For the text-containing cell, return its midpoint in (x, y) coordinate format. 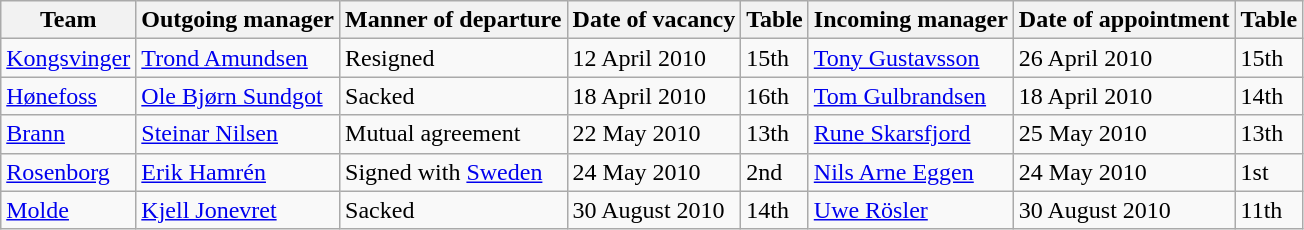
Ole Bjørn Sundgot (238, 96)
Outgoing manager (238, 20)
Trond Amundsen (238, 58)
Signed with Sweden (454, 172)
12 April 2010 (654, 58)
Hønefoss (68, 96)
Team (68, 20)
Kjell Jonevret (238, 210)
11th (1269, 210)
Mutual agreement (454, 134)
Resigned (454, 58)
2nd (775, 172)
Steinar Nilsen (238, 134)
16th (775, 96)
Incoming manager (910, 20)
Date of appointment (1124, 20)
Rosenborg (68, 172)
Uwe Rösler (910, 210)
Manner of departure (454, 20)
Tony Gustavsson (910, 58)
Date of vacancy (654, 20)
Rune Skarsfjord (910, 134)
1st (1269, 172)
Kongsvinger (68, 58)
Molde (68, 210)
Erik Hamrén (238, 172)
26 April 2010 (1124, 58)
25 May 2010 (1124, 134)
Nils Arne Eggen (910, 172)
Tom Gulbrandsen (910, 96)
Brann (68, 134)
22 May 2010 (654, 134)
